Extract the [X, Y] coordinate from the center of the cell holding the provided text.  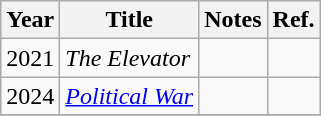
Ref. [294, 20]
2021 [30, 58]
Year [30, 20]
Notes [233, 20]
The Elevator [130, 58]
2024 [30, 96]
Title [130, 20]
Political War [130, 96]
